Capture the cell that displays the provided text and extract its (x, y) central coordinate. 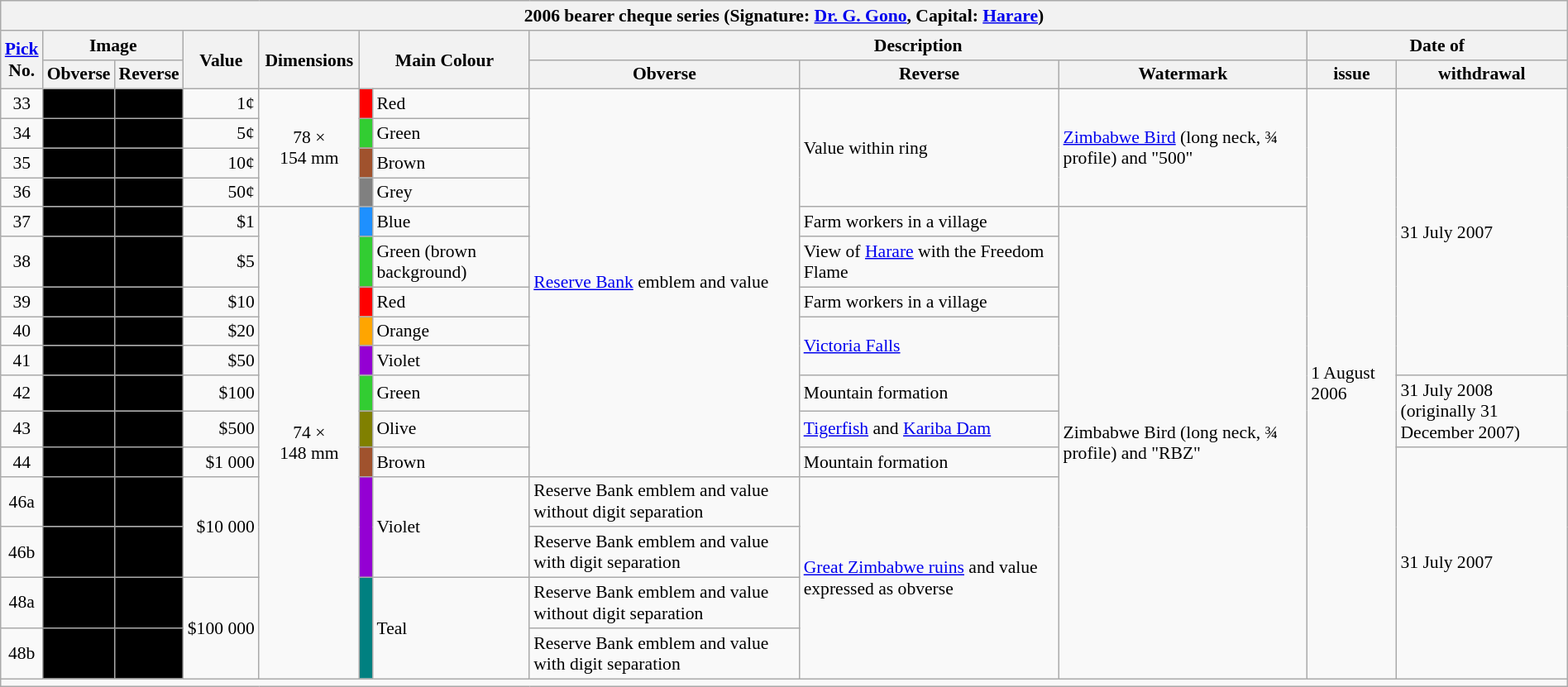
10¢ (222, 163)
37 (22, 222)
31 July 2008(originally 31 December 2007) (1482, 412)
44 (22, 462)
Zimbabwe Bird (long neck, ¾ profile) and "RBZ" (1183, 443)
Orange (451, 332)
78 × 154 mm (309, 148)
41 (22, 361)
46b (22, 552)
$100 000 (222, 628)
$5 (222, 261)
Description (918, 45)
42 (22, 394)
PickNo. (22, 60)
34 (22, 134)
Blue (451, 222)
1¢ (222, 104)
Date of (1437, 45)
50¢ (222, 193)
48a (22, 604)
$10 (222, 302)
74 × 148 mm (309, 443)
33 (22, 104)
Watermark (1183, 74)
$20 (222, 332)
39 (22, 302)
Grey (451, 193)
Value within ring (930, 148)
Victoria Falls (930, 346)
36 (22, 193)
Great Zimbabwe ruins and value expressed as obverse (930, 577)
$100 (222, 394)
Green (brown background) (451, 261)
Reserve Bank emblem and value (664, 283)
Teal (451, 628)
1 August 2006 (1351, 384)
35 (22, 163)
46a (22, 501)
40 (22, 332)
Zimbabwe Bird (long neck, ¾ profile) and "500" (1183, 148)
48b (22, 653)
5¢ (222, 134)
2006 bearer cheque series (Signature: Dr. G. Gono, Capital: Harare) (784, 16)
Tigerfish and Kariba Dam (930, 428)
Value (222, 60)
Olive (451, 428)
$500 (222, 428)
$10 000 (222, 527)
$50 (222, 361)
Image (113, 45)
43 (22, 428)
View of Harare with the Freedom Flame (930, 261)
Dimensions (309, 60)
$1 000 (222, 462)
issue (1351, 74)
$1 (222, 222)
Main Colour (445, 60)
38 (22, 261)
withdrawal (1482, 74)
